From the cell containing the given text, extract its center point as (X, Y) coordinate. 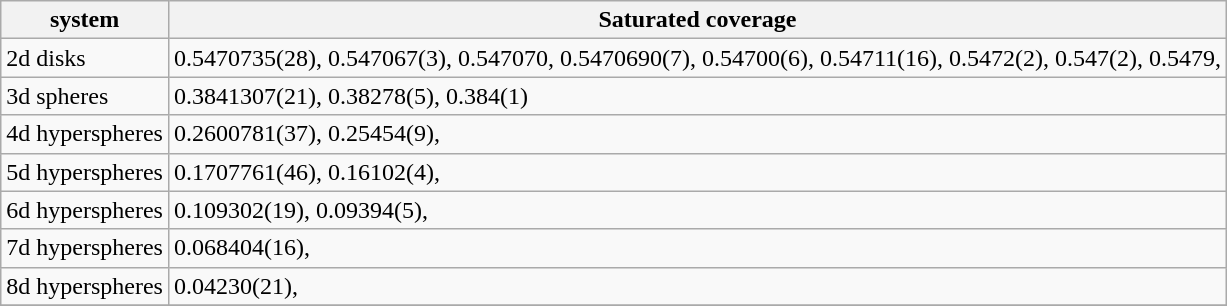
0.04230(21), (697, 286)
0.5470735(28), 0.547067(3), 0.547070, 0.5470690(7), 0.54700(6), 0.54711(16), 0.5472(2), 0.547(2), 0.5479, (697, 58)
8d hyperspheres (85, 286)
0.3841307(21), 0.38278(5), 0.384(1) (697, 96)
Saturated coverage (697, 20)
0.2600781(37), 0.25454(9), (697, 134)
5d hyperspheres (85, 172)
system (85, 20)
4d hyperspheres (85, 134)
7d hyperspheres (85, 248)
6d hyperspheres (85, 210)
0.068404(16), (697, 248)
3d spheres (85, 96)
2d disks (85, 58)
0.109302(19), 0.09394(5), (697, 210)
0.1707761(46), 0.16102(4), (697, 172)
